Search for the cell housing the specified text and yield its [x, y] center coordinate. 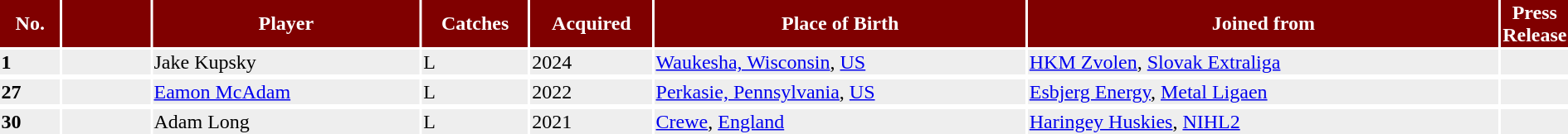
Press Release [1535, 23]
Eamon McAdam [286, 92]
Haringey Huskies, NIHL2 [1263, 122]
HKM Zvolen, Slovak Extraliga [1263, 62]
Acquired [592, 23]
Crewe, England [840, 122]
Player [286, 23]
Joined from [1263, 23]
2022 [592, 92]
Place of Birth [840, 23]
1 [30, 62]
Perkasie, Pennsylvania, US [840, 92]
30 [30, 122]
2021 [592, 122]
Jake Kupsky [286, 62]
2024 [592, 62]
27 [30, 92]
Catches [475, 23]
No. [30, 23]
Esbjerg Energy, Metal Ligaen [1263, 92]
Waukesha, Wisconsin, US [840, 62]
Adam Long [286, 122]
